Return [x, y] of the center of cell containing provided text 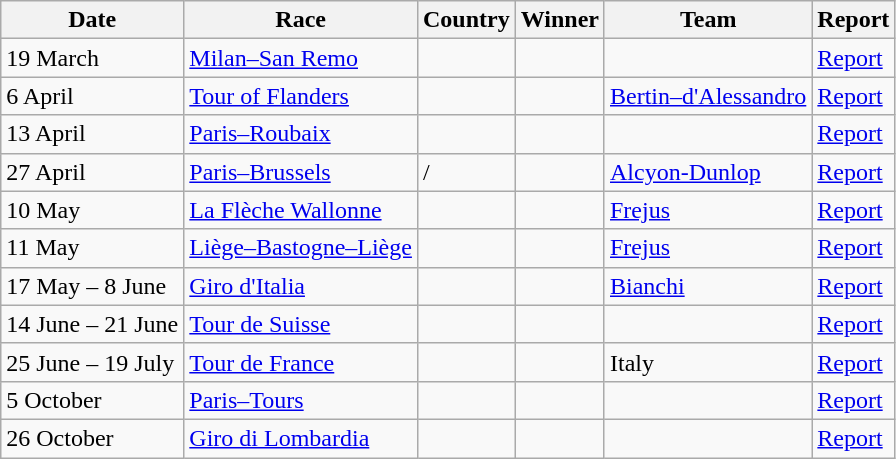
Tour of Flanders [301, 96]
17 May – 8 June [92, 286]
Winner [560, 20]
6 April [92, 96]
Tour de Suisse [301, 324]
Italy [708, 362]
11 May [92, 248]
26 October [92, 438]
Milan–San Remo [301, 58]
5 October [92, 400]
27 April [92, 172]
Paris–Brussels [301, 172]
25 June – 19 July [92, 362]
La Flèche Wallonne [301, 210]
/ [466, 172]
Race [301, 20]
Giro d'Italia [301, 286]
Date [92, 20]
Paris–Roubaix [301, 134]
14 June – 21 June [92, 324]
Liège–Bastogne–Liège [301, 248]
Team [708, 20]
Tour de France [301, 362]
Country [466, 20]
19 March [92, 58]
Bianchi [708, 286]
Paris–Tours [301, 400]
Alcyon-Dunlop [708, 172]
10 May [92, 210]
13 April [92, 134]
Giro di Lombardia [301, 438]
Bertin–d'Alessandro [708, 96]
